Determine the [x, y] coordinate at the center of the cell enclosing the given text.  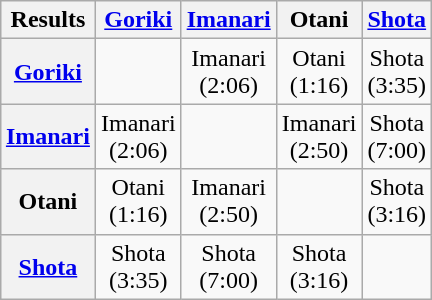
Results [48, 20]
